Capture the cell that displays the provided text and extract its [X, Y] central coordinate. 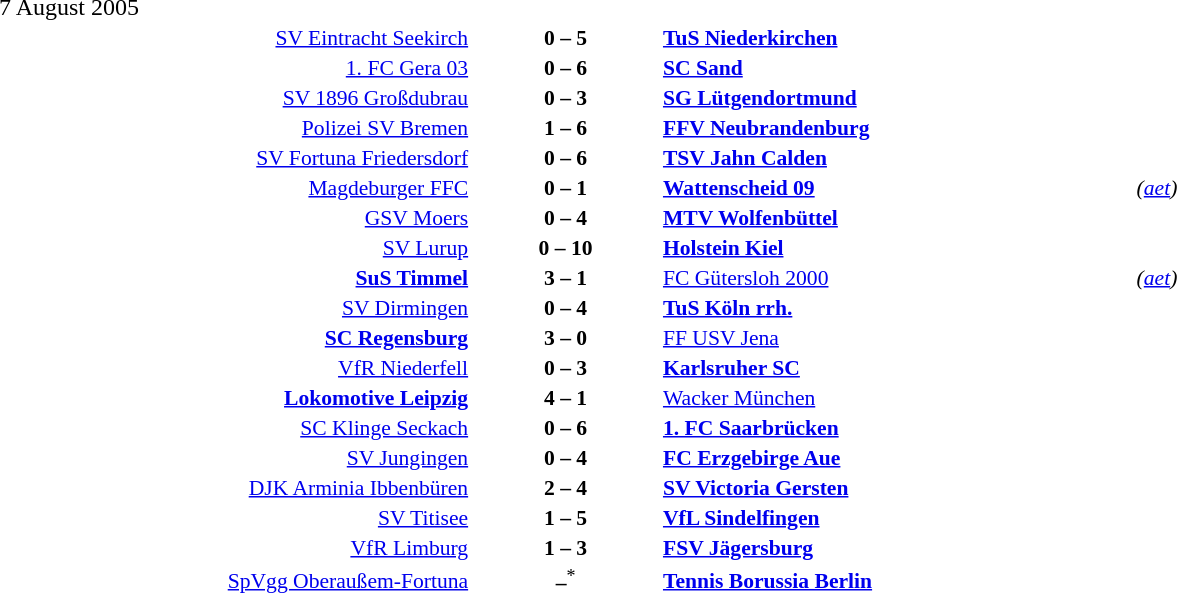
0 – 5 [566, 38]
4 – 1 [566, 398]
Wattenscheid 09 [897, 188]
SV Victoria Gersten [897, 488]
0 – 10 [566, 248]
0 – 1 [566, 188]
TuS Niederkirchen [897, 38]
FSV Jägersburg [897, 548]
Wacker München [897, 398]
3 – 0 [566, 338]
1 – 6 [566, 128]
FC Erzgebirge Aue [897, 458]
FFV Neubrandenburg [897, 128]
Karlsruher SC [897, 368]
VfL Sindelfingen [897, 518]
2 – 4 [566, 488]
Holstein Kiel [897, 248]
SG Lütgendortmund [897, 98]
TuS Köln rrh. [897, 308]
FF USV Jena [897, 338]
MTV Wolfenbüttel [897, 218]
FC Gütersloh 2000 [897, 278]
1 – 3 [566, 548]
1. FC Saarbrücken [897, 428]
SC Sand [897, 68]
1 – 5 [566, 518]
TSV Jahn Calden [897, 158]
3 – 1 [566, 278]
